From the cell containing the given text, extract its center point as (X, Y) coordinate. 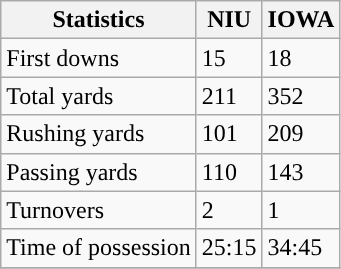
143 (301, 172)
352 (301, 96)
34:45 (301, 248)
25:15 (229, 248)
NIU (229, 20)
2 (229, 210)
1 (301, 210)
18 (301, 58)
110 (229, 172)
15 (229, 58)
Time of possession (99, 248)
Statistics (99, 20)
Rushing yards (99, 134)
101 (229, 134)
IOWA (301, 20)
First downs (99, 58)
Passing yards (99, 172)
209 (301, 134)
211 (229, 96)
Total yards (99, 96)
Turnovers (99, 210)
